Provide the [X, Y] coordinate of the cell's center where the given text is located.  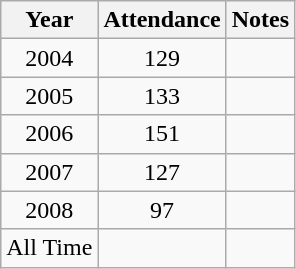
127 [162, 172]
2007 [50, 172]
Attendance [162, 20]
97 [162, 210]
151 [162, 134]
2008 [50, 210]
Notes [260, 20]
2005 [50, 96]
Year [50, 20]
133 [162, 96]
2006 [50, 134]
129 [162, 58]
All Time [50, 248]
2004 [50, 58]
